Detect which cell encompasses the target text, then output its [x, y] center coordinate. 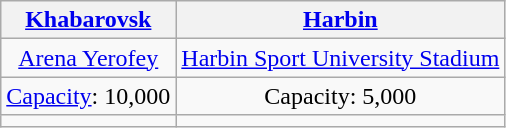
Arena Yerofey [88, 58]
Harbin Sport University Stadium [340, 58]
Khabarovsk [88, 20]
Harbin [340, 20]
Capacity: 10,000 [88, 96]
Capacity: 5,000 [340, 96]
